Identify which cell holds the provided text, then report its [x, y] central coordinate. 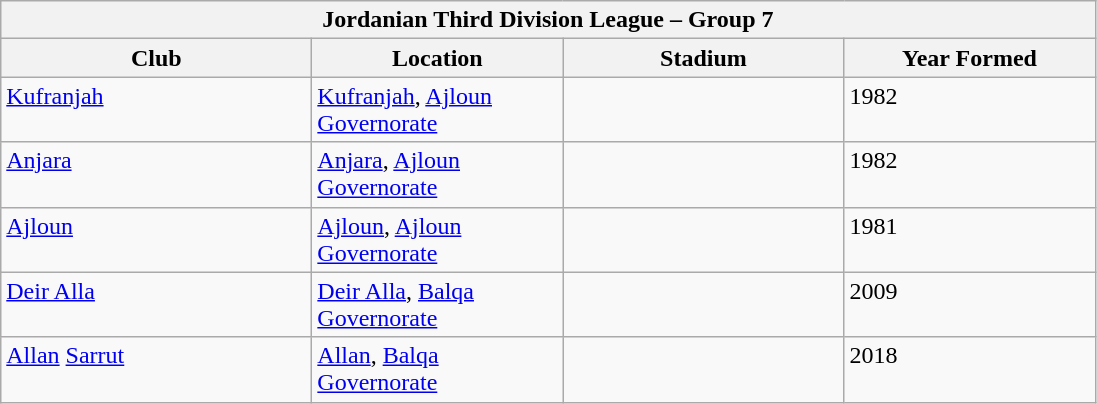
Year Formed [970, 58]
Allan, Balqa Governorate [438, 370]
Ajloun, Ajloun Governorate [438, 240]
Anjara [156, 174]
Jordanian Third Division League – Group 7 [548, 20]
Location [438, 58]
Club [156, 58]
Deir Alla, Balqa Governorate [438, 304]
Stadium [704, 58]
Kufranjah [156, 110]
2018 [970, 370]
2009 [970, 304]
1981 [970, 240]
Deir Alla [156, 304]
Allan Sarrut [156, 370]
Ajloun [156, 240]
Kufranjah, Ajloun Governorate [438, 110]
Anjara, Ajloun Governorate [438, 174]
